Provide the [x, y] coordinate of the cell's center where the given text is located.  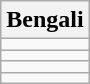
Bengali [45, 20]
